Identify which cell holds the provided text, then report its (X, Y) central coordinate. 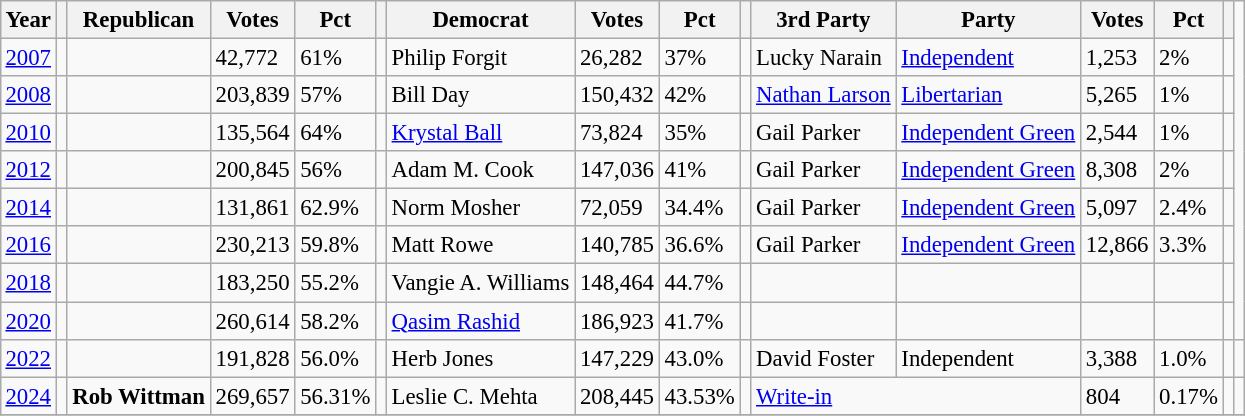
186,923 (618, 321)
183,250 (252, 283)
147,036 (618, 170)
62.9% (336, 208)
2010 (28, 133)
Republican (138, 20)
2022 (28, 358)
0.17% (1188, 396)
Leslie C. Mehta (480, 396)
12,866 (1118, 245)
41.7% (700, 321)
58.2% (336, 321)
42,772 (252, 57)
191,828 (252, 358)
34.4% (700, 208)
72,059 (618, 208)
1.0% (1188, 358)
200,845 (252, 170)
41% (700, 170)
73,824 (618, 133)
2012 (28, 170)
61% (336, 57)
131,861 (252, 208)
Herb Jones (480, 358)
55.2% (336, 283)
37% (700, 57)
59.8% (336, 245)
Party (988, 20)
56.0% (336, 358)
147,229 (618, 358)
26,282 (618, 57)
8,308 (1118, 170)
Adam M. Cook (480, 170)
2,544 (1118, 133)
2024 (28, 396)
3,388 (1118, 358)
Lucky Narain (824, 57)
208,445 (618, 396)
44.7% (700, 283)
Nathan Larson (824, 95)
3rd Party (824, 20)
David Foster (824, 358)
2014 (28, 208)
Democrat (480, 20)
269,657 (252, 396)
3.3% (1188, 245)
43.53% (700, 396)
Libertarian (988, 95)
Krystal Ball (480, 133)
260,614 (252, 321)
135,564 (252, 133)
140,785 (618, 245)
2020 (28, 321)
203,839 (252, 95)
2.4% (1188, 208)
43.0% (700, 358)
56% (336, 170)
64% (336, 133)
35% (700, 133)
56.31% (336, 396)
148,464 (618, 283)
5,097 (1118, 208)
57% (336, 95)
2008 (28, 95)
36.6% (700, 245)
5,265 (1118, 95)
2018 (28, 283)
42% (700, 95)
2016 (28, 245)
1,253 (1118, 57)
2007 (28, 57)
Philip Forgit (480, 57)
Matt Rowe (480, 245)
Vangie A. Williams (480, 283)
Bill Day (480, 95)
Rob Wittman (138, 396)
150,432 (618, 95)
Year (28, 20)
804 (1118, 396)
230,213 (252, 245)
Qasim Rashid (480, 321)
Write-in (916, 396)
Norm Mosher (480, 208)
